Capture the cell that displays the provided text and extract its (X, Y) central coordinate. 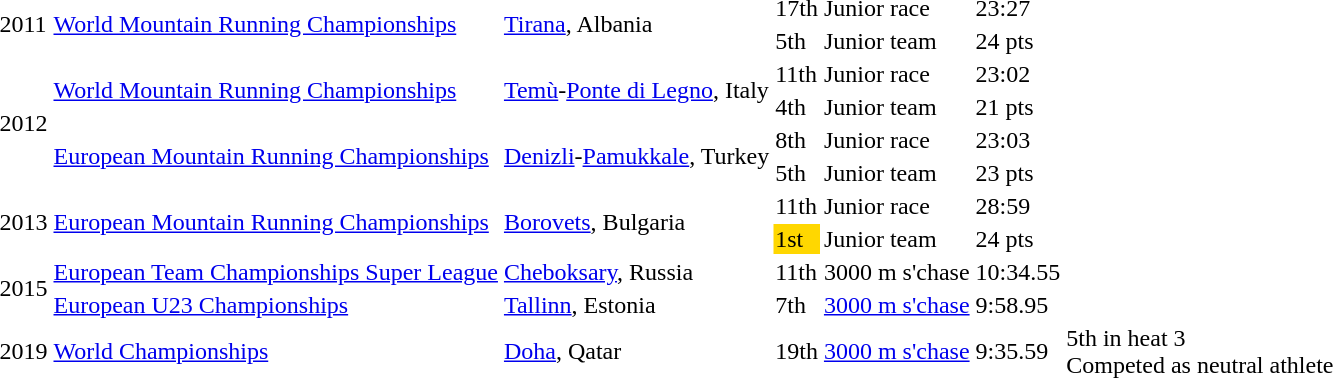
Borovets, Bulgaria (636, 222)
7th (797, 305)
Temù-Ponte di Legno, Italy (636, 90)
28:59 (1018, 206)
8th (797, 140)
4th (797, 107)
23 pts (1018, 173)
European Team Championships Super League (276, 272)
Cheboksary, Russia (636, 272)
Denizli-Pamukkale, Turkey (636, 156)
World Mountain Running Championships (276, 90)
10:34.55 (1018, 272)
9:58.95 (1018, 305)
1st (797, 239)
23:02 (1018, 74)
Tallinn, Estonia (636, 305)
23:03 (1018, 140)
European U23 Championships (276, 305)
21 pts (1018, 107)
